Return [x, y] of the center of cell containing provided text 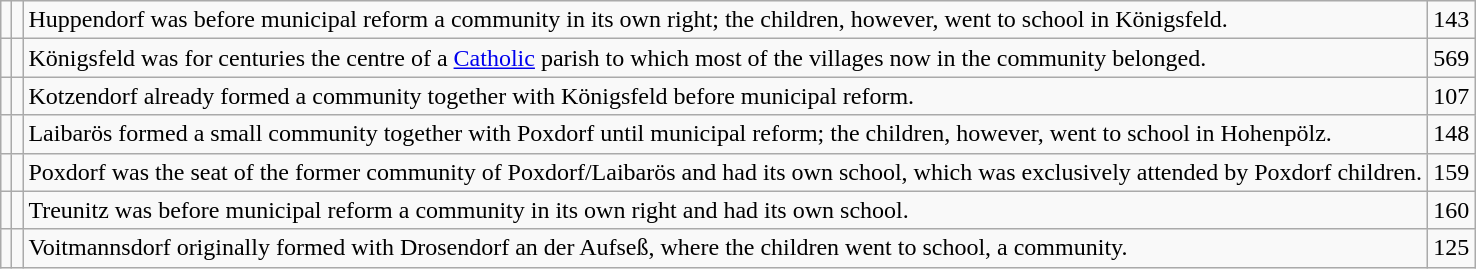
160 [1452, 210]
Königsfeld was for centuries the centre of a Catholic parish to which most of the villages now in the community belonged. [726, 58]
Huppendorf was before municipal reform a community in its own right; the children, however, went to school in Königsfeld. [726, 20]
Kotzendorf already formed a community together with Königsfeld before municipal reform. [726, 96]
Laibarös formed a small community together with Poxdorf until municipal reform; the children, however, went to school in Hohenpölz. [726, 134]
148 [1452, 134]
Poxdorf was the seat of the former community of Poxdorf/Laibarös and had its own school, which was exclusively attended by Poxdorf children. [726, 172]
125 [1452, 248]
107 [1452, 96]
Voitmannsdorf originally formed with Drosendorf an der Aufseß, where the children went to school, a community. [726, 248]
569 [1452, 58]
Treunitz was before municipal reform a community in its own right and had its own school. [726, 210]
143 [1452, 20]
159 [1452, 172]
